Find where the given text appears and provide that cell's center as (x, y) coordinate. 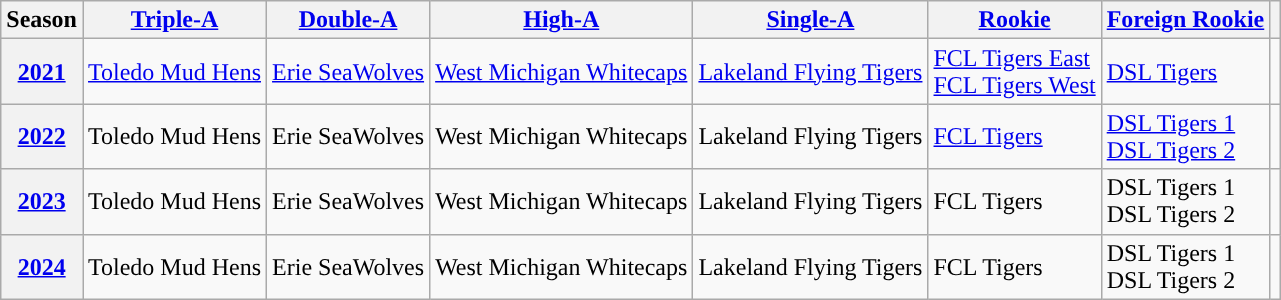
Rookie (1014, 20)
High-A (562, 20)
2022 (42, 136)
DSL Tigers (1186, 72)
Foreign Rookie (1186, 20)
2024 (42, 266)
Season (42, 20)
Single-A (810, 20)
FCL Tigers EastFCL Tigers West (1014, 72)
2023 (42, 202)
Triple-A (174, 20)
2021 (42, 72)
Double-A (348, 20)
